Identify which cell holds the provided text, then report its (x, y) central coordinate. 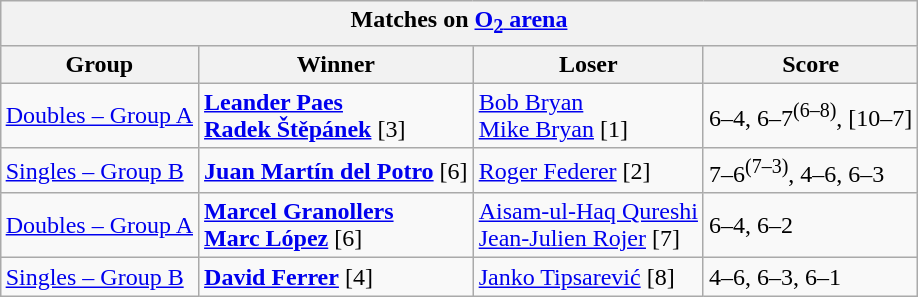
Score (810, 64)
7–6(7–3), 4–6, 6–3 (810, 170)
Matches on O2 arena (459, 23)
Roger Federer [2] (588, 170)
David Ferrer [4] (336, 277)
4–6, 6–3, 6–1 (810, 277)
6–4, 6–2 (810, 226)
Winner (336, 64)
Group (99, 64)
Leander Paes Radek Štěpánek [3] (336, 116)
Loser (588, 64)
Janko Tipsarević [8] (588, 277)
Aisam-ul-Haq Qureshi Jean-Julien Rojer [7] (588, 226)
6–4, 6–7(6–8), [10–7] (810, 116)
Marcel Granollers Marc López [6] (336, 226)
Juan Martín del Potro [6] (336, 170)
Bob Bryan Mike Bryan [1] (588, 116)
